Return (x, y) of the center of cell containing provided text 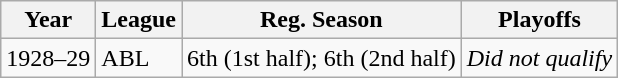
League (139, 20)
Did not qualify (539, 58)
Year (48, 20)
6th (1st half); 6th (2nd half) (322, 58)
Reg. Season (322, 20)
ABL (139, 58)
1928–29 (48, 58)
Playoffs (539, 20)
